For the text-containing cell, return its midpoint in (x, y) coordinate format. 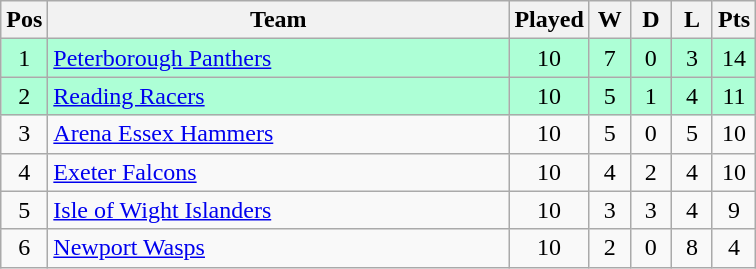
Played (549, 20)
8 (692, 248)
Pts (734, 20)
D (650, 20)
7 (610, 58)
9 (734, 210)
14 (734, 58)
Newport Wasps (278, 248)
Exeter Falcons (278, 172)
Arena Essex Hammers (278, 134)
Peterborough Panthers (278, 58)
Team (278, 20)
Pos (24, 20)
W (610, 20)
Reading Racers (278, 96)
Isle of Wight Islanders (278, 210)
11 (734, 96)
L (692, 20)
6 (24, 248)
